Provide the [X, Y] coordinate of the cell's center where the given text is located.  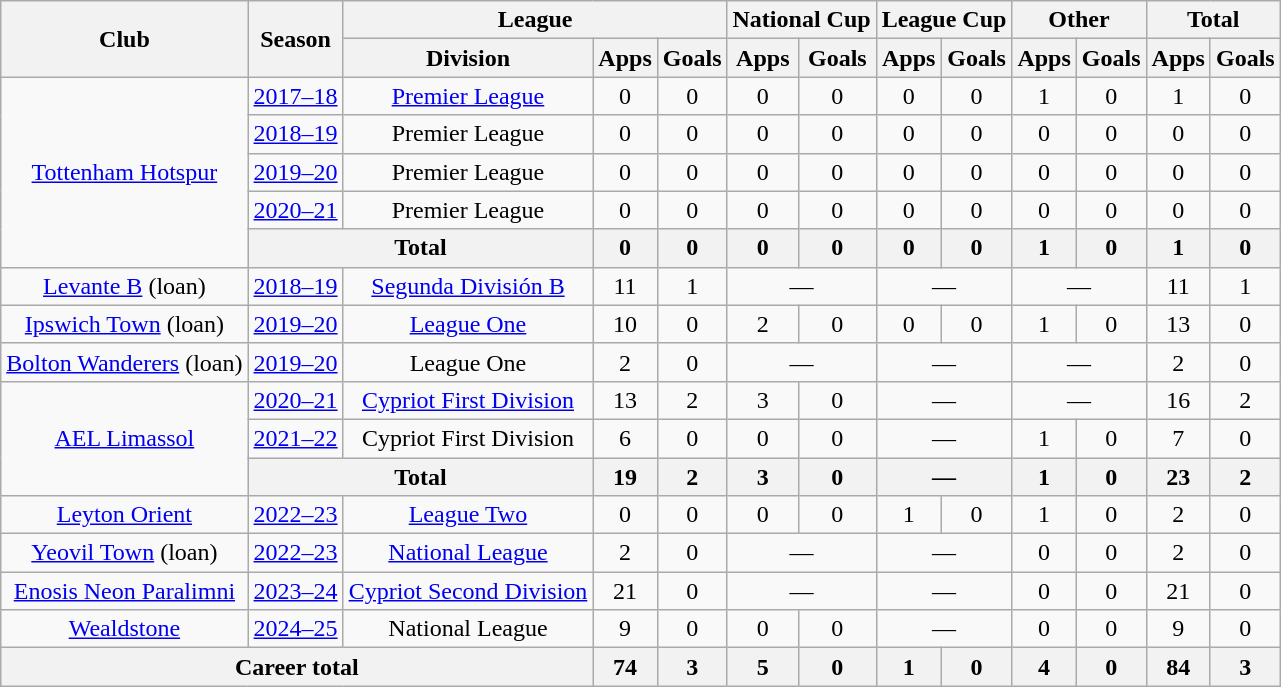
74 [625, 667]
Yeovil Town (loan) [124, 553]
Season [296, 39]
League [535, 20]
National Cup [802, 20]
Levante B (loan) [124, 286]
Wealdstone [124, 629]
4 [1044, 667]
Other [1079, 20]
Enosis Neon Paralimni [124, 591]
2024–25 [296, 629]
19 [625, 477]
84 [1178, 667]
7 [1178, 438]
2023–24 [296, 591]
Leyton Orient [124, 515]
16 [1178, 400]
Bolton Wanderers (loan) [124, 362]
Club [124, 39]
23 [1178, 477]
League Two [468, 515]
AEL Limassol [124, 438]
6 [625, 438]
Segunda División B [468, 286]
5 [763, 667]
League Cup [944, 20]
2021–22 [296, 438]
Cypriot Second Division [468, 591]
Ipswich Town (loan) [124, 324]
10 [625, 324]
Career total [297, 667]
Division [468, 58]
Tottenham Hotspur [124, 172]
2017–18 [296, 96]
